Provide the (x, y) coordinate of the cell's center where the given text is located.  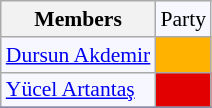
Yücel Artantaş (78, 90)
Members (78, 19)
Dursun Akdemir (78, 55)
Party (183, 19)
